Locate the cell with the specified text and output its [X, Y] center coordinate. 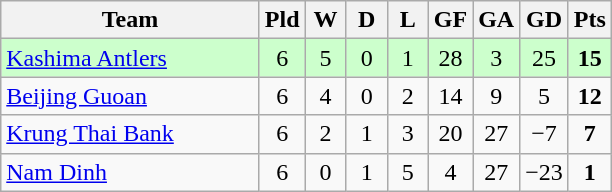
9 [496, 96]
−7 [544, 134]
Beijing Guoan [130, 96]
Pts [590, 20]
Pld [282, 20]
−23 [544, 172]
25 [544, 58]
12 [590, 96]
Team [130, 20]
20 [450, 134]
GA [496, 20]
D [366, 20]
14 [450, 96]
7 [590, 134]
L [408, 20]
Krung Thai Bank [130, 134]
W [326, 20]
28 [450, 58]
GD [544, 20]
Kashima Antlers [130, 58]
Nam Dinh [130, 172]
15 [590, 58]
GF [450, 20]
